Capture the cell that displays the provided text and extract its (X, Y) central coordinate. 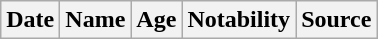
Age (156, 20)
Source (336, 20)
Date (30, 20)
Notability (239, 20)
Name (96, 20)
